Pinpoint the cell where the given text exists, returning its (x, y) midpoint coordinate. 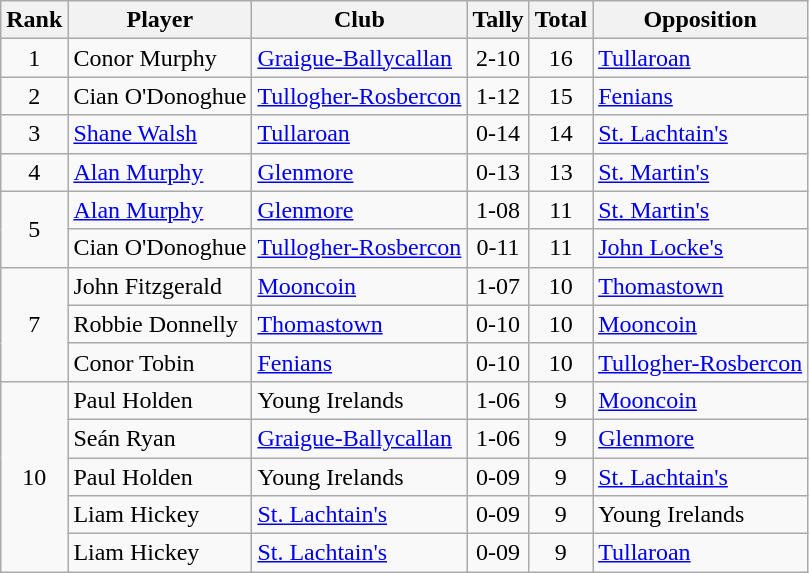
Tally (498, 20)
Total (561, 20)
Opposition (700, 20)
Club (360, 20)
13 (561, 172)
Rank (34, 20)
16 (561, 58)
7 (34, 324)
1-08 (498, 210)
14 (561, 134)
John Fitzgerald (160, 286)
3 (34, 134)
0-11 (498, 248)
4 (34, 172)
1-07 (498, 286)
5 (34, 229)
Conor Tobin (160, 362)
Conor Murphy (160, 58)
0-13 (498, 172)
Robbie Donnelly (160, 324)
15 (561, 96)
1-12 (498, 96)
2-10 (498, 58)
John Locke's (700, 248)
Seán Ryan (160, 438)
0-14 (498, 134)
Player (160, 20)
Shane Walsh (160, 134)
1 (34, 58)
2 (34, 96)
